Find where the given text appears and provide that cell's center as (X, Y) coordinate. 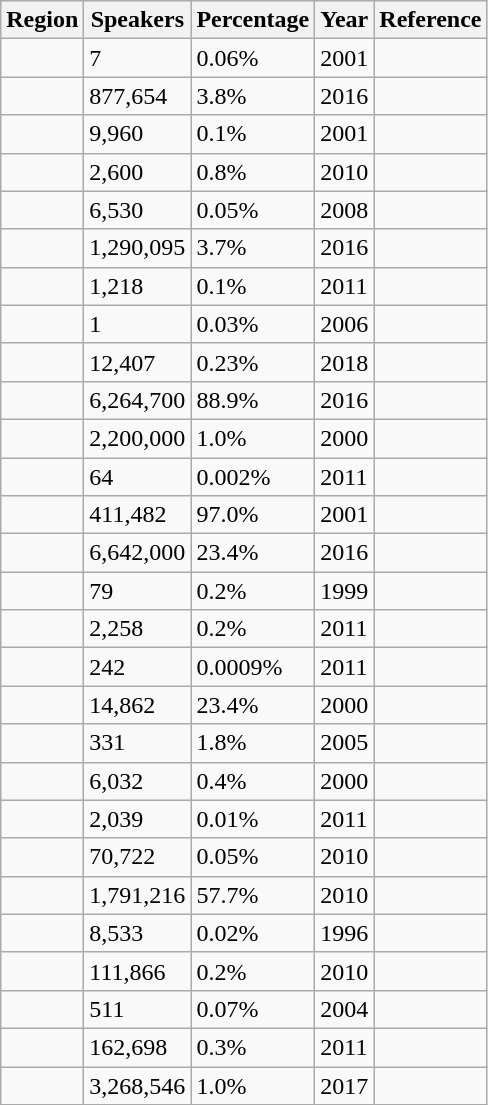
9,960 (138, 134)
2005 (344, 743)
2004 (344, 1009)
331 (138, 743)
6,032 (138, 781)
3,268,546 (138, 1085)
70,722 (138, 857)
511 (138, 1009)
2,039 (138, 819)
Reference (430, 20)
0.03% (253, 324)
2,258 (138, 629)
6,264,700 (138, 400)
Speakers (138, 20)
877,654 (138, 96)
1,791,216 (138, 895)
12,407 (138, 362)
0.002% (253, 477)
411,482 (138, 515)
111,866 (138, 971)
242 (138, 667)
64 (138, 477)
1 (138, 324)
0.02% (253, 933)
57.7% (253, 895)
0.23% (253, 362)
14,862 (138, 705)
7 (138, 58)
0.3% (253, 1047)
97.0% (253, 515)
Region (42, 20)
Year (344, 20)
162,698 (138, 1047)
Percentage (253, 20)
0.07% (253, 1009)
2,600 (138, 172)
2,200,000 (138, 438)
0.06% (253, 58)
3.8% (253, 96)
1,218 (138, 286)
1,290,095 (138, 248)
6,530 (138, 210)
6,642,000 (138, 553)
1999 (344, 591)
1.8% (253, 743)
1996 (344, 933)
0.8% (253, 172)
0.0009% (253, 667)
2017 (344, 1085)
0.01% (253, 819)
2006 (344, 324)
79 (138, 591)
88.9% (253, 400)
3.7% (253, 248)
8,533 (138, 933)
2008 (344, 210)
0.4% (253, 781)
2018 (344, 362)
